Pinpoint the cell where the given text exists, returning its [X, Y] midpoint coordinate. 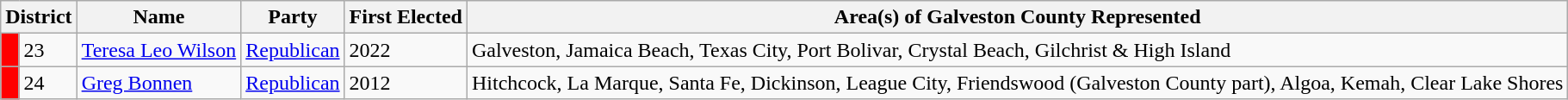
Hitchcock, La Marque, Santa Fe, Dickinson, League City, Friendswood (Galveston County part), Algoa, Kemah, Clear Lake Shores [1018, 83]
24 [48, 83]
Galveston, Jamaica Beach, Texas City, Port Bolivar, Crystal Beach, Gilchrist & High Island [1018, 50]
First Elected [406, 17]
Greg Bonnen [158, 83]
Teresa Leo Wilson [158, 50]
District [39, 17]
Name [158, 17]
Area(s) of Galveston County Represented [1018, 17]
2012 [406, 83]
Party [293, 17]
2022 [406, 50]
23 [48, 50]
